Find where the given text appears and provide that cell's center as (X, Y) coordinate. 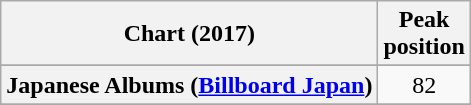
Peakposition (424, 34)
82 (424, 85)
Chart (2017) (190, 34)
Japanese Albums (Billboard Japan) (190, 85)
